Scan for the cell matching the given text and deliver its [X, Y] coordinate at center. 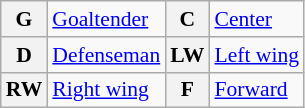
D [24, 55]
Goaltender [106, 19]
RW [24, 90]
Left wing [256, 55]
LW [187, 55]
C [187, 19]
Center [256, 19]
Defenseman [106, 55]
G [24, 19]
Right wing [106, 90]
Forward [256, 90]
F [187, 90]
